Extract the [x, y] coordinate from the center of the cell holding the provided text.  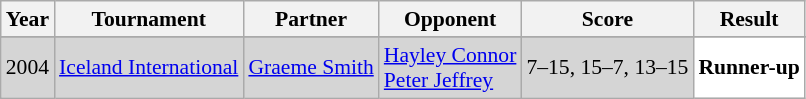
Graeme Smith [310, 68]
Score [607, 19]
2004 [28, 68]
Tournament [148, 19]
Hayley Connor Peter Jeffrey [450, 68]
Partner [310, 19]
Runner-up [748, 68]
Year [28, 19]
Iceland International [148, 68]
Opponent [450, 19]
Result [748, 19]
7–15, 15–7, 13–15 [607, 68]
